From the cell containing the given text, extract its center point as [x, y] coordinate. 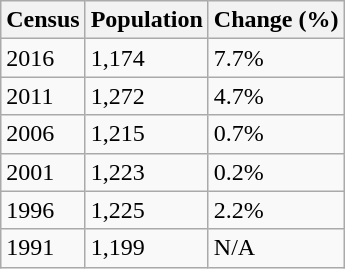
1,174 [146, 58]
2001 [43, 172]
2006 [43, 134]
1,199 [146, 248]
1991 [43, 248]
1,215 [146, 134]
1,225 [146, 210]
7.7% [276, 58]
Change (%) [276, 20]
Population [146, 20]
1,223 [146, 172]
2016 [43, 58]
Census [43, 20]
4.7% [276, 96]
0.7% [276, 134]
N/A [276, 248]
1,272 [146, 96]
2011 [43, 96]
2.2% [276, 210]
1996 [43, 210]
0.2% [276, 172]
